Scan for the cell matching the given text and deliver its (X, Y) coordinate at center. 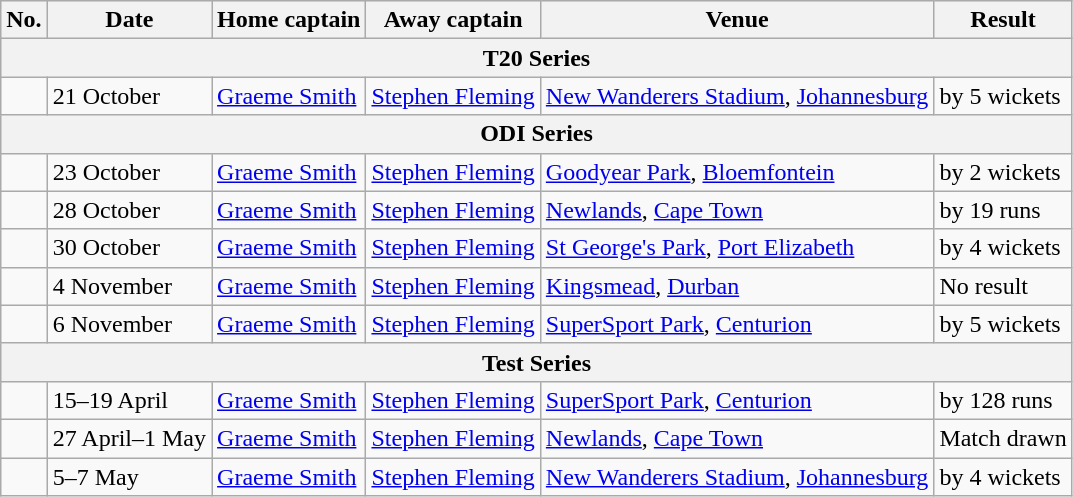
21 October (129, 96)
Venue (737, 20)
T20 Series (536, 58)
Home captain (289, 20)
Goodyear Park, Bloemfontein (737, 172)
27 April–1 May (129, 438)
Result (1003, 20)
5–7 May (129, 477)
Away captain (453, 20)
15–19 April (129, 400)
by 19 runs (1003, 210)
Kingsmead, Durban (737, 286)
28 October (129, 210)
Test Series (536, 362)
by 2 wickets (1003, 172)
by 128 runs (1003, 400)
4 November (129, 286)
23 October (129, 172)
Match drawn (1003, 438)
No. (24, 20)
30 October (129, 248)
St George's Park, Port Elizabeth (737, 248)
ODI Series (536, 134)
6 November (129, 324)
Date (129, 20)
No result (1003, 286)
